Return (x, y) of the center of cell containing provided text 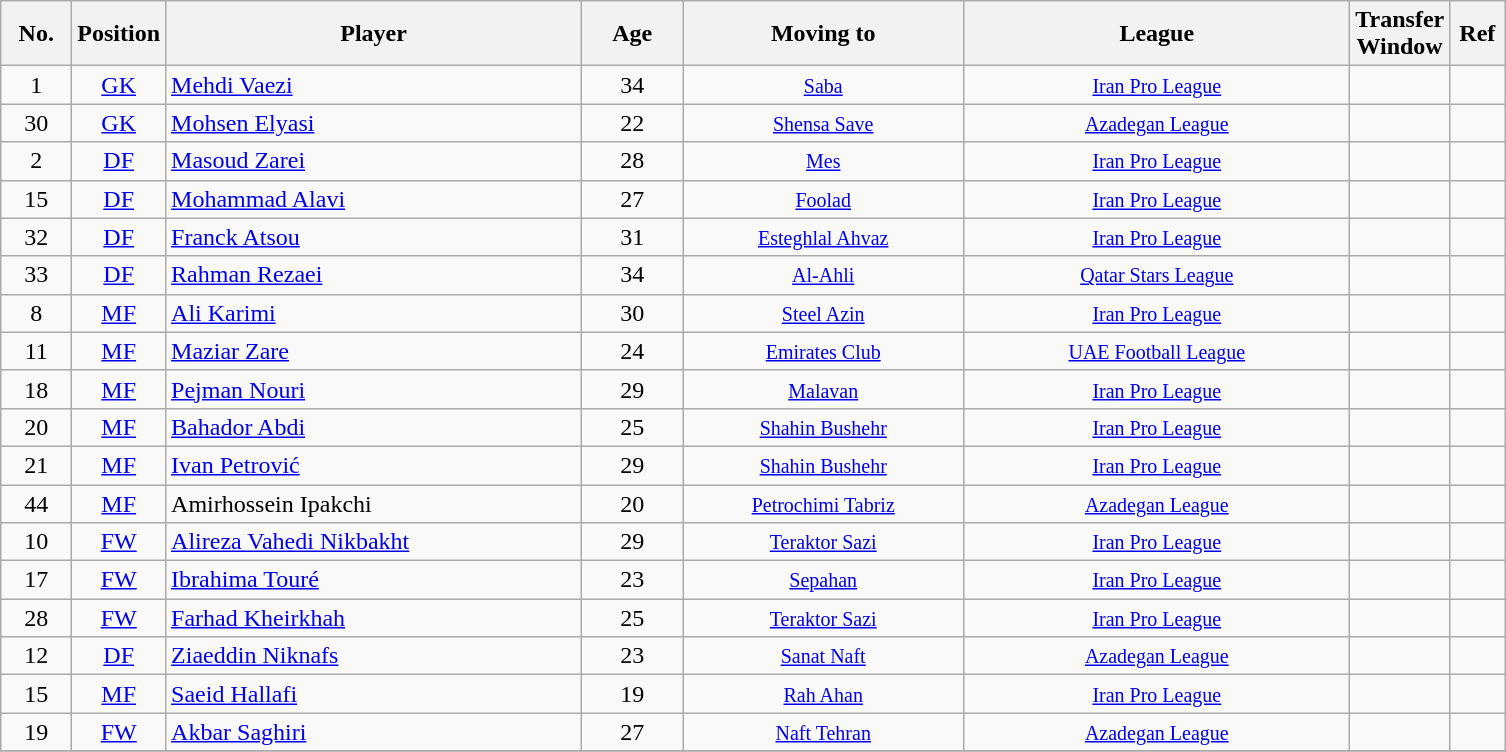
Sanat Naft (824, 656)
2 (36, 161)
Masoud Zarei (374, 161)
Saeid Hallafi (374, 694)
Akbar Saghiri (374, 732)
8 (36, 313)
Mehdi Vaezi (374, 85)
Franck Atsou (374, 237)
Naft Tehran (824, 732)
Ibrahima Touré (374, 580)
Esteghlal Ahvaz (824, 237)
UAE Football League (1157, 351)
Farhad Kheirkhah (374, 618)
Moving to (824, 34)
Shensa Save (824, 123)
League (1157, 34)
Maziar Zare (374, 351)
1 (36, 85)
12 (36, 656)
Foolad (824, 199)
Steel Azin (824, 313)
24 (632, 351)
Rahman Rezaei (374, 275)
Pejman Nouri (374, 389)
Ziaeddin Niknafs (374, 656)
22 (632, 123)
Position (119, 34)
10 (36, 542)
44 (36, 503)
No. (36, 34)
Ali Karimi (374, 313)
Saba (824, 85)
Bahador Abdi (374, 427)
33 (36, 275)
Mohsen Elyasi (374, 123)
Sepahan (824, 580)
Alireza Vahedi Nikbakht (374, 542)
Emirates Club (824, 351)
Al-Ahli (824, 275)
Mohammad Alavi (374, 199)
21 (36, 465)
11 (36, 351)
Age (632, 34)
Petrochimi Tabriz (824, 503)
Transfer Window (1400, 34)
32 (36, 237)
Ref (1477, 34)
17 (36, 580)
31 (632, 237)
Amirhossein Ipakchi (374, 503)
Player (374, 34)
Rah Ahan (824, 694)
Mes (824, 161)
Ivan Petrović (374, 465)
Qatar Stars League (1157, 275)
18 (36, 389)
Malavan (824, 389)
